Search for the cell housing the specified text and yield its [x, y] center coordinate. 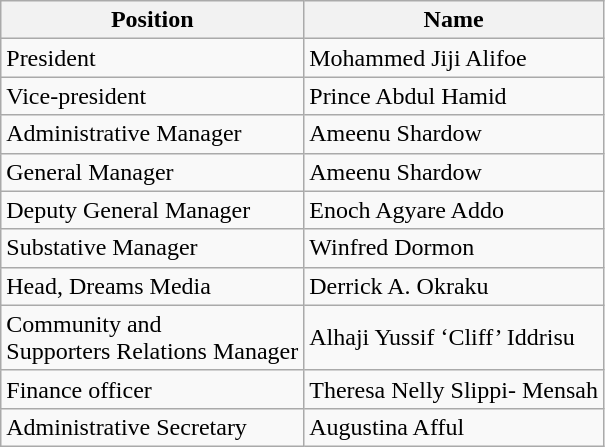
General Manager [152, 172]
Augustina Afful [454, 427]
Head, Dreams Media [152, 286]
Prince Abdul Hamid [454, 96]
Enoch Agyare Addo [454, 210]
Theresa Nelly Slippi- Mensah [454, 389]
Vice-president [152, 96]
Name [454, 20]
Position [152, 20]
President [152, 58]
Deputy General Manager [152, 210]
Administrative Manager [152, 134]
Winfred Dormon [454, 248]
Mohammed Jiji Alifoe [454, 58]
Administrative Secretary [152, 427]
Substative Manager [152, 248]
Derrick A. Okraku [454, 286]
Community andSupporters Relations Manager [152, 338]
Finance officer [152, 389]
Alhaji Yussif ‘Cliff’ Iddrisu [454, 338]
